Locate the cell with the specified text and output its (X, Y) center coordinate. 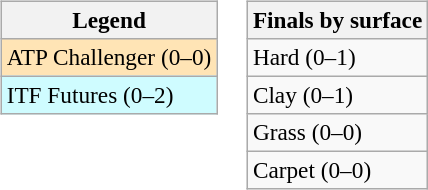
Grass (0–0) (337, 133)
Carpet (0–0) (337, 171)
Finals by surface (337, 20)
Clay (0–1) (337, 95)
Legend (108, 20)
ATP Challenger (0–0) (108, 57)
Hard (0–1) (337, 57)
ITF Futures (0–2) (108, 95)
